Find where the given text appears and provide that cell's center as (X, Y) coordinate. 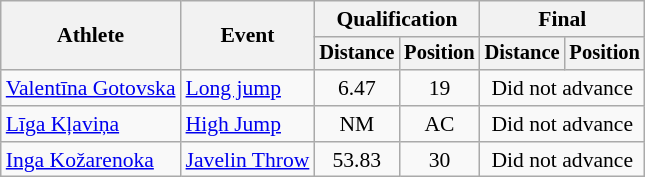
Event (248, 36)
Athlete (91, 36)
Qualification (396, 19)
Final (562, 19)
6.47 (356, 88)
AC (439, 124)
NM (356, 124)
19 (439, 88)
Valentīna Gotovska (91, 88)
High Jump (248, 124)
Līga Kļaviņa (91, 124)
Long jump (248, 88)
